Return the [x, y] coordinate for the center point of the cell that contains the specified text.  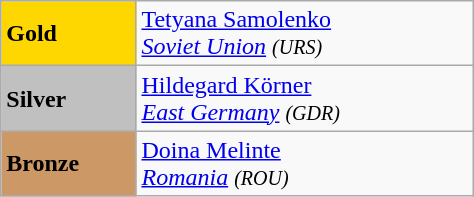
Doina MelinteRomania (ROU) [304, 164]
Hildegard KörnerEast Germany (GDR) [304, 98]
Silver [68, 98]
Bronze [68, 164]
Gold [68, 34]
Tetyana SamolenkoSoviet Union (URS) [304, 34]
